Determine the [x, y] coordinate at the center of the cell enclosing the given text.  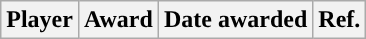
Award [118, 20]
Player [40, 20]
Date awarded [235, 20]
Ref. [340, 20]
